Pinpoint the cell where the given text exists, returning its (x, y) midpoint coordinate. 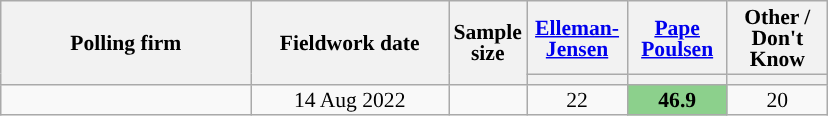
Polling firm (126, 42)
Pape Poulsen (677, 38)
Fieldwork date (350, 42)
20 (777, 100)
46.9 (677, 100)
Other / Don't Know (777, 38)
22 (577, 100)
14 Aug 2022 (350, 100)
Samplesize (487, 42)
Elleman-Jensen (577, 38)
